From the cell containing the given text, extract its center point as [x, y] coordinate. 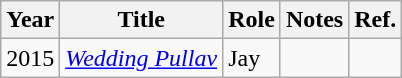
Jay [252, 58]
Wedding Pullav [142, 58]
Notes [314, 20]
Ref. [376, 20]
Role [252, 20]
Title [142, 20]
Year [30, 20]
2015 [30, 58]
